Identify which cell holds the provided text, then report its (X, Y) central coordinate. 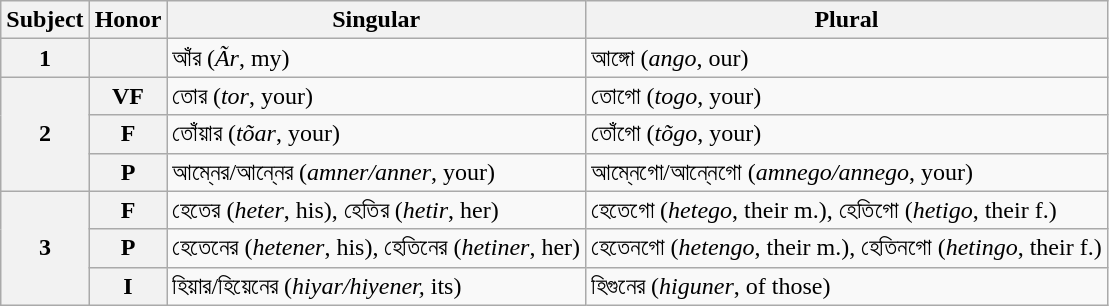
Singular (376, 20)
আম্নেগো/আন্নেগো (amnego/annego, your) (847, 172)
1 (45, 58)
তোর (tor, your) (376, 96)
হেতেনের (hetener, his), হেতিনের (hetiner, her) (376, 248)
2 (45, 134)
Plural (847, 20)
তোঁগো (tõgo, your) (847, 134)
VF (128, 96)
তোঁয়ার (tõar, your) (376, 134)
হেতের (heter, his), হেতির (hetir, her) (376, 210)
আঙ্গো (ango, our) (847, 58)
আম্নের/আন্নের (amner/anner, your) (376, 172)
হেতেনগো (hetengo, their m.), হেতিনগো (hetingo, their f.) (847, 248)
3 (45, 248)
তোগো (togo, your) (847, 96)
হিয়ার/হিয়েনের (hiyar/hiyener, its) (376, 286)
Subject (45, 20)
হেতেগো (hetego, their m.), হেতিগো (hetigo, their f.) (847, 210)
I (128, 286)
Honor (128, 20)
আঁর (Ãr, my) (376, 58)
হিগুনের (higuner, of those) (847, 286)
